From the cell containing the given text, extract its center point as (x, y) coordinate. 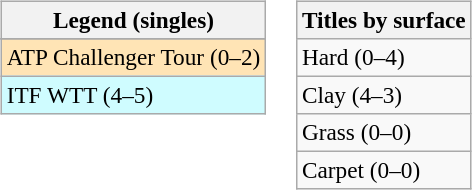
Clay (4–3) (384, 95)
Legend (singles) (133, 20)
ITF WTT (4–5) (133, 95)
Carpet (0–0) (384, 171)
Titles by surface (384, 20)
Grass (0–0) (384, 133)
ATP Challenger Tour (0–2) (133, 57)
Hard (0–4) (384, 57)
